Return the (X, Y) coordinate for the center point of the cell that contains the specified text.  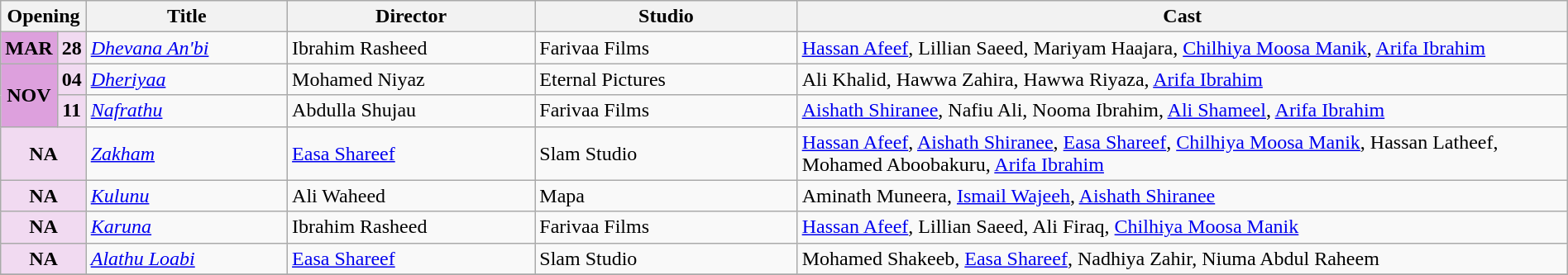
Title (187, 17)
Studio (667, 17)
Alathu Loabi (187, 258)
28 (71, 48)
Hassan Afeef, Lillian Saeed, Ali Firaq, Chilhiya Moosa Manik (1183, 227)
Kulunu (187, 196)
Nafrathu (187, 111)
Opening (43, 17)
Aishath Shiranee, Nafiu Ali, Nooma Ibrahim, Ali Shameel, Arifa Ibrahim (1183, 111)
Mohamed Niyaz (412, 79)
04 (71, 79)
Dhevana An'bi (187, 48)
11 (71, 111)
Eternal Pictures (667, 79)
Ali Khalid, Hawwa Zahira, Hawwa Riyaza, Arifa Ibrahim (1183, 79)
Dheriyaa (187, 79)
Director (412, 17)
Zakham (187, 154)
Hassan Afeef, Aishath Shiranee, Easa Shareef, Chilhiya Moosa Manik, Hassan Latheef, Mohamed Aboobakuru, Arifa Ibrahim (1183, 154)
Mapa (667, 196)
Aminath Muneera, Ismail Wajeeh, Aishath Shiranee (1183, 196)
Cast (1183, 17)
Ali Waheed (412, 196)
MAR (29, 48)
Mohamed Shakeeb, Easa Shareef, Nadhiya Zahir, Niuma Abdul Raheem (1183, 258)
Karuna (187, 227)
Hassan Afeef, Lillian Saeed, Mariyam Haajara, Chilhiya Moosa Manik, Arifa Ibrahim (1183, 48)
NOV (29, 95)
Abdulla Shujau (412, 111)
